Extract the [X, Y] coordinate from the center of the cell holding the provided text.  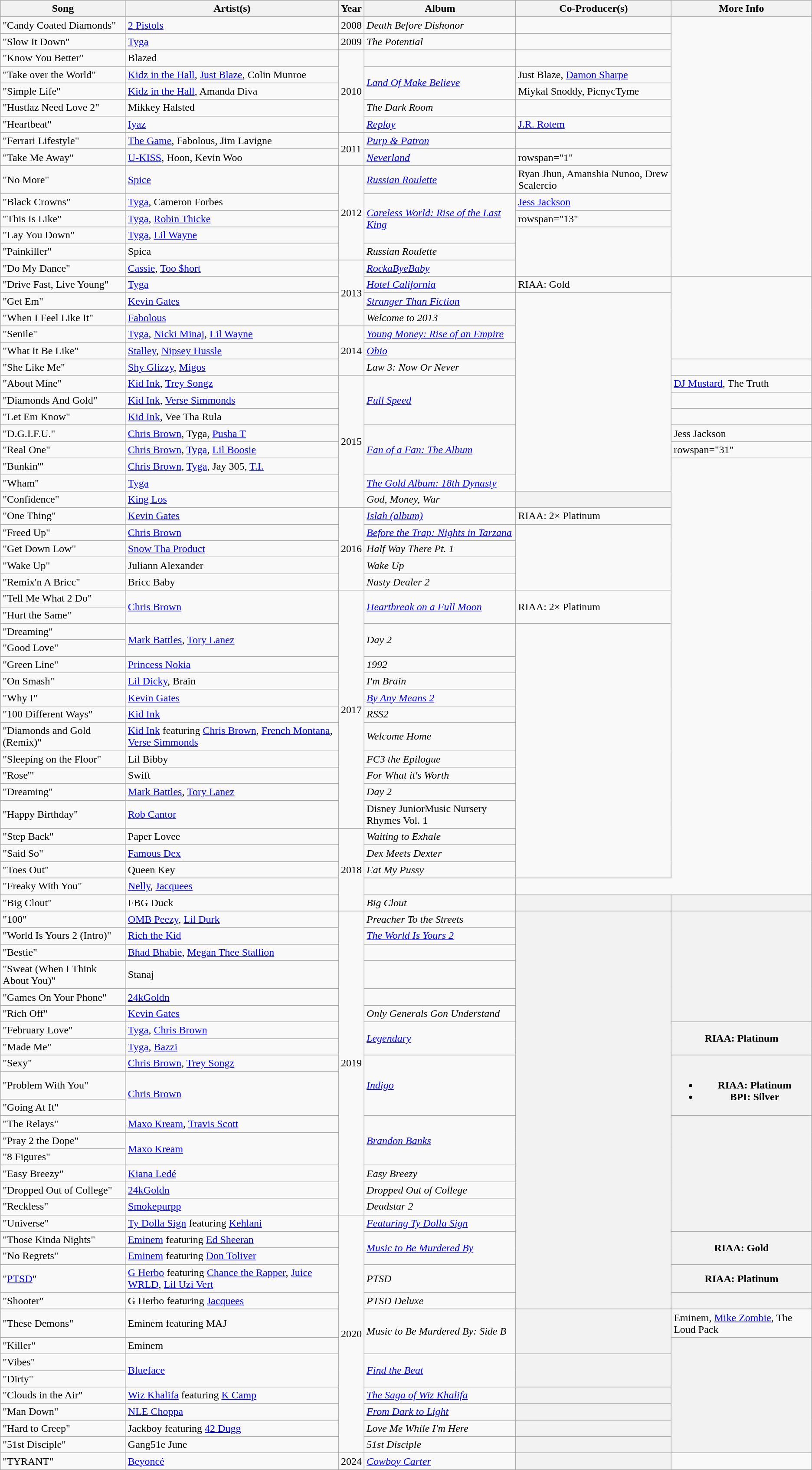
From Dark to Light [440, 1412]
Eat My Pussy [440, 870]
"Said So" [63, 853]
Featuring Ty Dolla Sign [440, 1223]
Before the Trap: Nights in Tarzana [440, 533]
Replay [440, 124]
Kidz in the Hall, Just Blaze, Colin Munroe [232, 75]
2013 [351, 293]
Big Clout [440, 903]
"Sweat (When I Think About You)" [63, 975]
Swift [232, 776]
"Real One" [63, 450]
RIAA: PlatinumBPI: Silver [742, 1085]
Cassie, Too $hort [232, 268]
"Rose'" [63, 776]
"Clouds in the Air" [63, 1395]
Eminem featuring Ed Sheeran [232, 1240]
Paper Lovee [232, 837]
rowspan="31" [742, 450]
The Game, Fabolous, Jim Lavigne [232, 141]
"She Like Me" [63, 367]
Full Speed [440, 400]
Jackboy featuring 42 Dugg [232, 1428]
Find the Beat [440, 1370]
Tyga, Lil Wayne [232, 235]
Ryan Jhun, Amanshia Nunoo, Drew Scalercio [593, 180]
Dropped Out of College [440, 1190]
Spice [232, 180]
2018 [351, 870]
Bhad Bhabie, Megan Thee Stallion [232, 952]
Gang51e June [232, 1445]
Famous Dex [232, 853]
Tyga, Cameron Forbes [232, 202]
"Candy Coated Diamonds" [63, 25]
"On Smash" [63, 681]
Stranger Than Fiction [440, 301]
Kid Ink [232, 714]
"Slow It Down" [63, 42]
"Painkiller" [63, 252]
Welcome Home [440, 736]
Artist(s) [232, 9]
Love Me While I'm Here [440, 1428]
Co-Producer(s) [593, 9]
"Shooter" [63, 1301]
Rich the Kid [232, 936]
FC3 the Epilogue [440, 759]
Dex Meets Dexter [440, 853]
Kid Ink, Vee Tha Rula [232, 417]
Album [440, 9]
"Sleeping on the Floor" [63, 759]
"Made Me" [63, 1046]
Blueface [232, 1370]
Spica [232, 252]
"No More" [63, 180]
"Vibes" [63, 1362]
Song [63, 9]
Eminem featuring MAJ [232, 1323]
"Take Me Away" [63, 157]
2017 [351, 709]
RockaByeBaby [440, 268]
Maxo Kream [232, 1149]
Rob Cantor [232, 814]
"Pray 2 the Dope" [63, 1141]
"Man Down" [63, 1412]
I'm Brain [440, 681]
2 Pistols [232, 25]
"Universe" [63, 1223]
RSS2 [440, 714]
"Dropped Out of College" [63, 1190]
Blazed [232, 58]
"This Is Like" [63, 218]
"About Mine" [63, 384]
Hotel California [440, 285]
2014 [351, 351]
PTSD Deluxe [440, 1301]
2016 [351, 549]
Eminem [232, 1345]
Tyga, Nicki Minaj, Lil Wayne [232, 334]
"Easy Breezy" [63, 1174]
"These Demons" [63, 1323]
"Going At It" [63, 1108]
King Los [232, 500]
"Step Back" [63, 837]
"When I Feel Like It" [63, 318]
Eminem featuring Don Toliver [232, 1256]
"Wake Up" [63, 566]
"The Relays" [63, 1124]
"Hurt the Same" [63, 615]
"February Love" [63, 1030]
Neverland [440, 157]
U-KISS, Hoon, Kevin Woo [232, 157]
Princess Nokia [232, 664]
"D.G.I.F.U." [63, 433]
Easy Breezy [440, 1174]
"Happy Birthday" [63, 814]
Preacher To the Streets [440, 919]
"Freaky With You" [63, 886]
2019 [351, 1063]
"Why I" [63, 697]
2012 [351, 213]
"Black Crowns" [63, 202]
Nasty Dealer 2 [440, 582]
2020 [351, 1334]
"Tell Me What 2 Do" [63, 599]
Chris Brown, Tyga, Pusha T [232, 433]
G Herbo featuring Jacquees [232, 1301]
51st Disciple [440, 1445]
Iyaz [232, 124]
"Get Em" [63, 301]
"Drive Fast, Live Young" [63, 285]
"Wham" [63, 483]
"Let Em Know" [63, 417]
Chris Brown, Tyga, Lil Boosie [232, 450]
Welcome to 2013 [440, 318]
rowspan="1" [593, 157]
"8 Figures" [63, 1157]
"Problem With You" [63, 1085]
"Diamonds And Gold" [63, 400]
"Dirty" [63, 1379]
DJ Mustard, The Truth [742, 384]
Kid Ink featuring Chris Brown, French Montana, Verse Simmonds [232, 736]
"Heartbeat" [63, 124]
The Gold Album: 18th Dynasty [440, 483]
Juliann Alexander [232, 566]
FBG Duck [232, 903]
By Any Means 2 [440, 697]
"Good Love" [63, 648]
"Big Clout" [63, 903]
Purp & Patron [440, 141]
Tyga, Chris Brown [232, 1030]
2015 [351, 441]
Snow Tha Product [232, 549]
Music to Be Murdered By [440, 1248]
Deadstar 2 [440, 1207]
Young Money: Rise of an Empire [440, 334]
Lil Bibby [232, 759]
"Simple Life" [63, 91]
Legendary [440, 1038]
Kid Ink, Verse Simmonds [232, 400]
Tyga, Bazzi [232, 1046]
The World Is Yours 2 [440, 936]
2008 [351, 25]
"No Regrets" [63, 1256]
"Freed Up" [63, 533]
Ty Dolla Sign featuring Kehlani [232, 1223]
Chris Brown, Trey Songz [232, 1063]
"Ferrari Lifestyle" [63, 141]
2024 [351, 1461]
Stanaj [232, 975]
"Reckless" [63, 1207]
Ohio [440, 351]
"Rich Off" [63, 1013]
Law 3: Now Or Never [440, 367]
Waiting to Exhale [440, 837]
Tyga, Robin Thicke [232, 218]
Wiz Khalifa featuring K Camp [232, 1395]
"Confidence" [63, 500]
OMB Peezy, Lil Durk [232, 919]
Careless World: Rise of the Last King [440, 218]
"Remix'n A Bricc" [63, 582]
1992 [440, 664]
Only Generals Gon Understand [440, 1013]
"Toes Out" [63, 870]
Smokepurpp [232, 1207]
For What it's Worth [440, 776]
"51st Disciple" [63, 1445]
The Potential [440, 42]
Indigo [440, 1085]
"Take over the World" [63, 75]
The Dark Room [440, 108]
Shy Glizzy, Migos [232, 367]
The Saga of Wiz Khalifa [440, 1395]
"Hard to Creep" [63, 1428]
Music to Be Murdered By: Side B [440, 1332]
NLE Choppa [232, 1412]
"Do My Dance" [63, 268]
PTSD [440, 1279]
Disney JuniorMusic Nursery Rhymes Vol. 1 [440, 814]
"What It Be Like" [63, 351]
"TYRANT" [63, 1461]
"100" [63, 919]
2011 [351, 149]
"Get Down Low" [63, 549]
"Lay You Down" [63, 235]
Mikkey Halsted [232, 108]
Just Blaze, Damon Sharpe [593, 75]
God, Money, War [440, 500]
Chris Brown, Tyga, Jay 305, T.I. [232, 466]
2010 [351, 91]
Eminem, Mike Zombie, The Loud Pack [742, 1323]
"Senile" [63, 334]
Cowboy Carter [440, 1461]
Fabolous [232, 318]
"Bestie" [63, 952]
Kidz in the Hall, Amanda Diva [232, 91]
"100 Different Ways" [63, 714]
rowspan="13" [593, 218]
Land Of Make Believe [440, 83]
"Killer" [63, 1345]
"Know You Better" [63, 58]
"PTSD" [63, 1279]
Fan of a Fan: The Album [440, 450]
Stalley, Nipsey Hussle [232, 351]
"Hustlaz Need Love 2" [63, 108]
G Herbo featuring Chance the Rapper, Juice WRLD, Lil Uzi Vert [232, 1279]
"World Is Yours 2 (Intro)" [63, 936]
Lil Dicky, Brain [232, 681]
Half Way There Pt. 1 [440, 549]
Miykal Snoddy, PicnycTyme [593, 91]
J.R. Rotem [593, 124]
Maxo Kream, Travis Scott [232, 1124]
Heartbreak on a Full Moon [440, 607]
"Sexy" [63, 1063]
Queen Key [232, 870]
"Those Kinda Nights" [63, 1240]
Brandon Banks [440, 1141]
Kiana Ledé [232, 1174]
Year [351, 9]
Death Before Dishonor [440, 25]
Beyoncé [232, 1461]
2009 [351, 42]
"One Thing" [63, 516]
"Green Line" [63, 664]
Kid Ink, Trey Songz [232, 384]
More Info [742, 9]
Bricc Baby [232, 582]
"Games On Your Phone" [63, 997]
Nelly, Jacquees [232, 886]
"Bunkin'" [63, 466]
Islah (album) [440, 516]
"Diamonds and Gold (Remix)" [63, 736]
Wake Up [440, 566]
